Determine the (X, Y) coordinate at the center of the cell enclosing the given text.  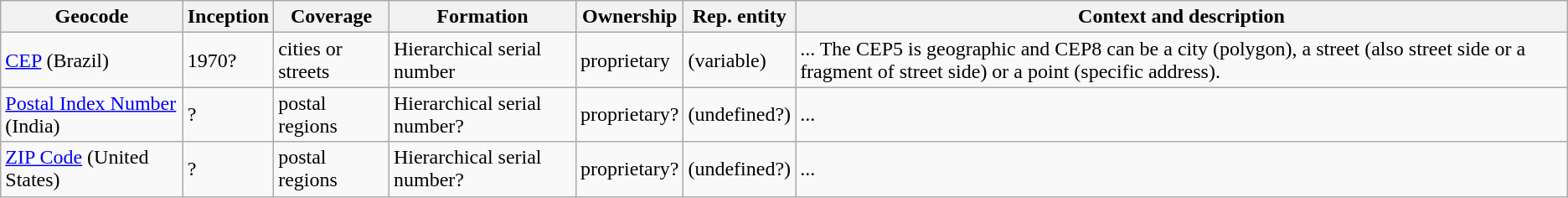
Postal Index Number (India) (92, 114)
Geocode (92, 17)
CEP (Brazil) (92, 60)
Hierarchical serial number (482, 60)
proprietary (630, 60)
cities or streets (332, 60)
Inception (228, 17)
Coverage (332, 17)
ZIP Code (United States) (92, 169)
1970? (228, 60)
(variable) (740, 60)
Formation (482, 17)
Context and description (1182, 17)
... The CEP5 is geographic and CEP8 can be a city (polygon), a street (also street side or a fragment of street side) or a point (specific address). (1182, 60)
Rep. entity (740, 17)
Ownership (630, 17)
